Identify which cell holds the provided text, then report its (x, y) central coordinate. 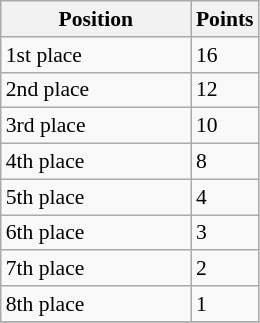
Points (225, 19)
2 (225, 269)
5th place (96, 197)
8th place (96, 304)
3 (225, 233)
Position (96, 19)
3rd place (96, 126)
12 (225, 90)
1 (225, 304)
1st place (96, 55)
8 (225, 162)
4th place (96, 162)
4 (225, 197)
2nd place (96, 90)
7th place (96, 269)
16 (225, 55)
6th place (96, 233)
10 (225, 126)
